Capture the cell that displays the provided text and extract its (X, Y) central coordinate. 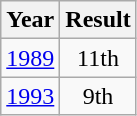
1993 (30, 96)
Year (30, 20)
Result (98, 20)
9th (98, 96)
11th (98, 58)
1989 (30, 58)
